Pinpoint the cell where the given text exists, returning its (X, Y) midpoint coordinate. 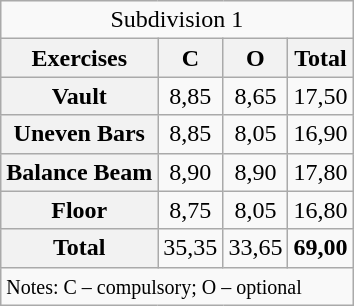
16,90 (320, 134)
Vault (80, 96)
8,75 (190, 210)
69,00 (320, 248)
Uneven Bars (80, 134)
Notes: C – compulsory; O – optional (177, 286)
16,80 (320, 210)
O (256, 58)
33,65 (256, 248)
Subdivision 1 (177, 20)
17,50 (320, 96)
17,80 (320, 172)
Balance Beam (80, 172)
8,65 (256, 96)
Exercises (80, 58)
C (190, 58)
35,35 (190, 248)
Floor (80, 210)
